Determine the (X, Y) coordinate at the center of the cell enclosing the given text.  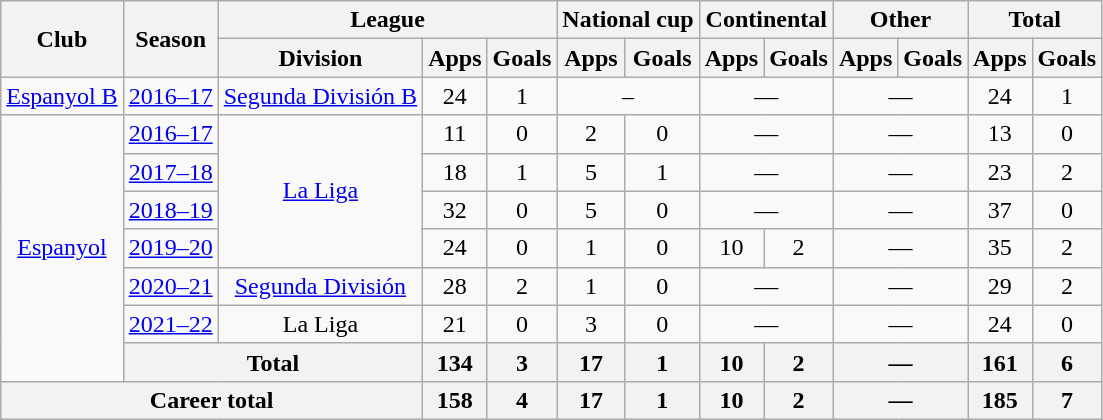
161 (1000, 362)
2019–20 (170, 248)
Other (900, 20)
Career total (212, 400)
13 (1000, 134)
National cup (628, 20)
18 (455, 172)
League (388, 20)
Espanyol (62, 248)
Segunda División (320, 286)
Segunda División B (320, 96)
28 (455, 286)
29 (1000, 286)
37 (1000, 210)
– (628, 96)
2018–19 (170, 210)
32 (455, 210)
Continental (766, 20)
11 (455, 134)
Season (170, 39)
134 (455, 362)
7 (1067, 400)
2021–22 (170, 324)
158 (455, 400)
Club (62, 39)
4 (522, 400)
21 (455, 324)
2017–18 (170, 172)
Espanyol B (62, 96)
35 (1000, 248)
185 (1000, 400)
6 (1067, 362)
2020–21 (170, 286)
23 (1000, 172)
Division (320, 58)
